Identify which cell holds the provided text, then report its [x, y] central coordinate. 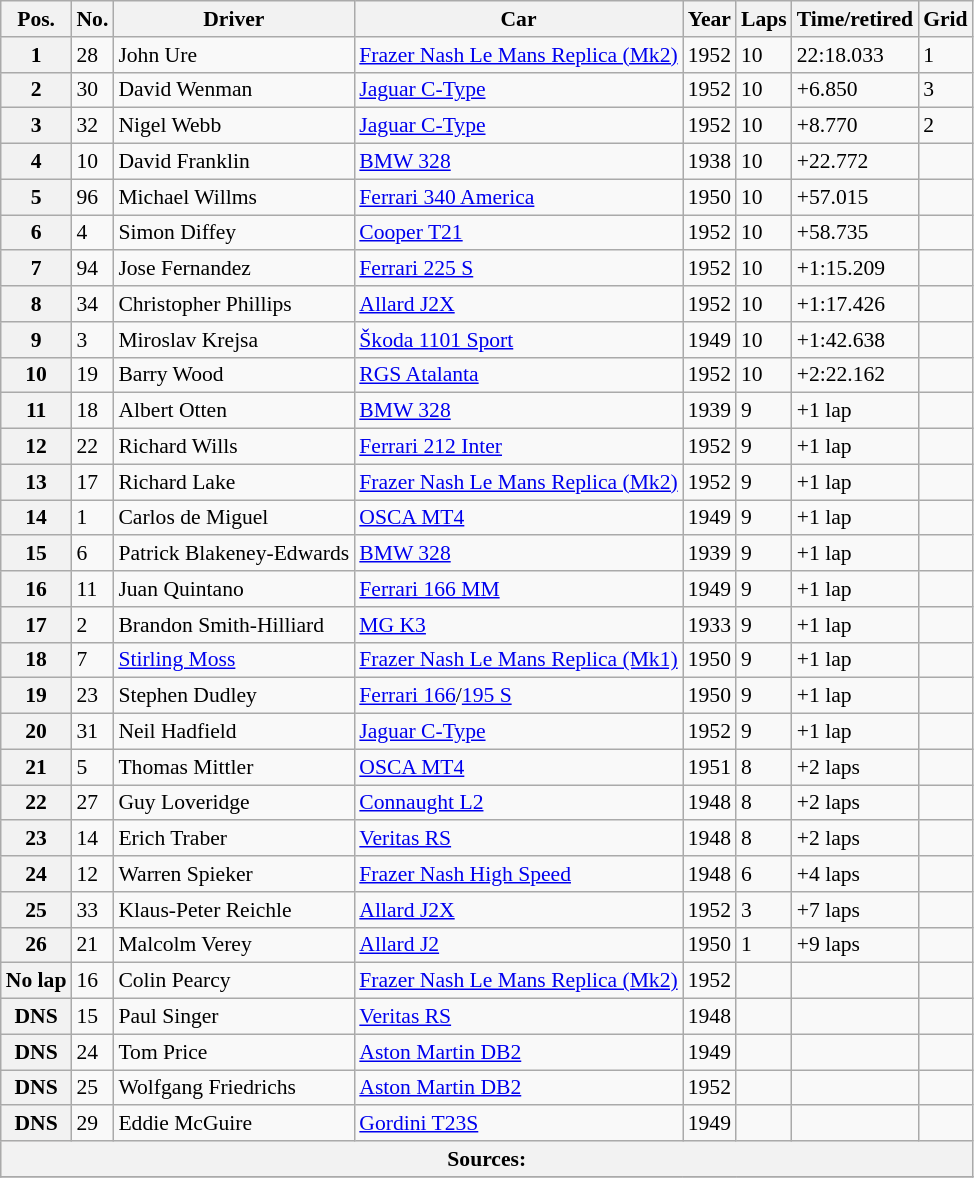
+1:15.209 [855, 269]
Neil Hadfield [234, 732]
David Franklin [234, 162]
Sources: [487, 1159]
Wolfgang Friedrichs [234, 1088]
Brandon Smith-Hilliard [234, 625]
Simon Diffey [234, 233]
John Ure [234, 55]
96 [92, 197]
22:18.033 [855, 55]
Christopher Phillips [234, 304]
Erich Traber [234, 839]
Jose Fernandez [234, 269]
Ferrari 166 MM [518, 589]
Driver [234, 19]
+58.735 [855, 233]
Carlos de Miguel [234, 518]
Connaught L2 [518, 803]
1938 [710, 162]
Frazer Nash Le Mans Replica (Mk1) [518, 660]
Stirling Moss [234, 660]
Paul Singer [234, 1017]
27 [92, 803]
Miroslav Krejsa [234, 340]
32 [92, 126]
No lap [36, 981]
David Wenman [234, 90]
Laps [764, 19]
Škoda 1101 Sport [518, 340]
94 [92, 269]
Klaus-Peter Reichle [234, 910]
+57.015 [855, 197]
33 [92, 910]
29 [92, 1124]
+9 laps [855, 945]
Allard J2 [518, 945]
RGS Atalanta [518, 375]
Ferrari 225 S [518, 269]
Michael Willms [234, 197]
Colin Pearcy [234, 981]
+7 laps [855, 910]
+6.850 [855, 90]
Richard Wills [234, 447]
Cooper T21 [518, 233]
Grid [946, 19]
Albert Otten [234, 411]
34 [92, 304]
+8.770 [855, 126]
30 [92, 90]
Time/retired [855, 19]
Pos. [36, 19]
+22.772 [855, 162]
Malcolm Verey [234, 945]
MG K3 [518, 625]
Richard Lake [234, 482]
+1:42.638 [855, 340]
Ferrari 212 Inter [518, 447]
13 [36, 482]
Nigel Webb [234, 126]
20 [36, 732]
Frazer Nash High Speed [518, 874]
Warren Spieker [234, 874]
Juan Quintano [234, 589]
Guy Loveridge [234, 803]
+1:17.426 [855, 304]
Year [710, 19]
1951 [710, 767]
26 [36, 945]
No. [92, 19]
Eddie McGuire [234, 1124]
Car [518, 19]
28 [92, 55]
Barry Wood [234, 375]
+2:22.162 [855, 375]
Ferrari 166/195 S [518, 696]
Thomas Mittler [234, 767]
Stephen Dudley [234, 696]
1933 [710, 625]
+4 laps [855, 874]
Tom Price [234, 1052]
Gordini T23S [518, 1124]
Patrick Blakeney-Edwards [234, 554]
Ferrari 340 America [518, 197]
31 [92, 732]
